Provide the (X, Y) coordinate of the cell's center where the given text is located.  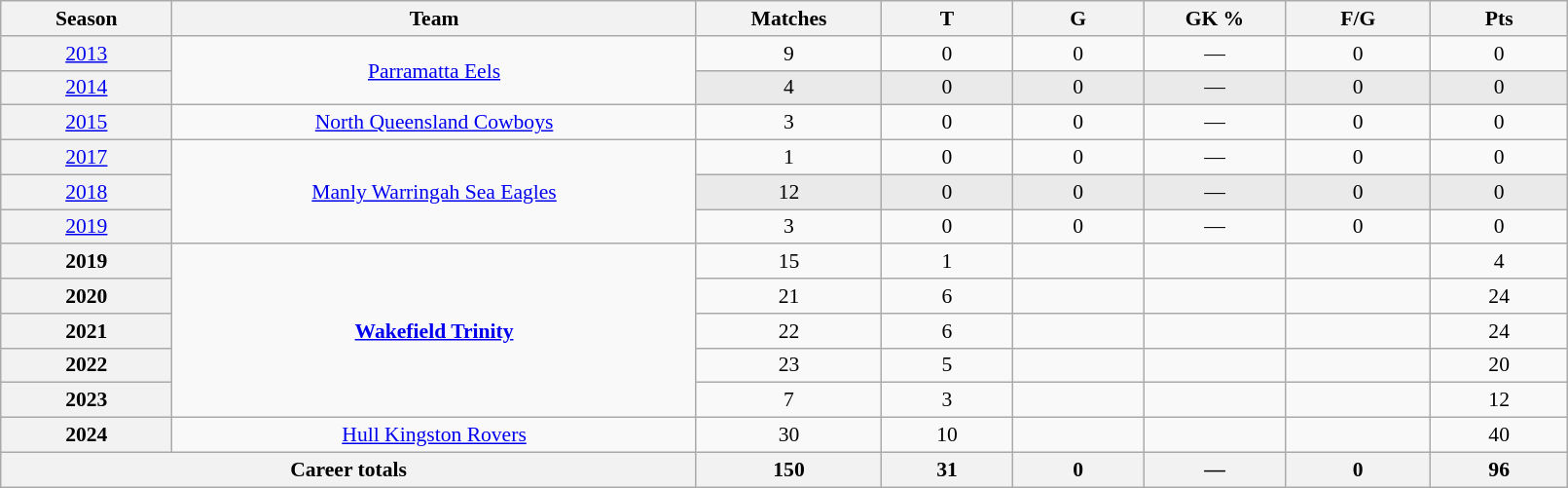
7 (788, 400)
Wakefield Trinity (434, 331)
Team (434, 19)
Career totals (348, 469)
2014 (87, 88)
2024 (87, 435)
Pts (1499, 19)
20 (1499, 365)
Parramatta Eels (434, 70)
15 (788, 262)
22 (788, 331)
21 (788, 296)
Manly Warringah Sea Eagles (434, 193)
F/G (1358, 19)
GK % (1215, 19)
40 (1499, 435)
10 (948, 435)
Season (87, 19)
2022 (87, 365)
23 (788, 365)
2015 (87, 123)
30 (788, 435)
2020 (87, 296)
2013 (87, 54)
5 (948, 365)
2018 (87, 192)
2021 (87, 331)
2023 (87, 400)
G (1078, 19)
T (948, 19)
Hull Kingston Rovers (434, 435)
96 (1499, 469)
150 (788, 469)
Matches (788, 19)
North Queensland Cowboys (434, 123)
31 (948, 469)
9 (788, 54)
2017 (87, 158)
